Capture the cell that displays the provided text and extract its (X, Y) central coordinate. 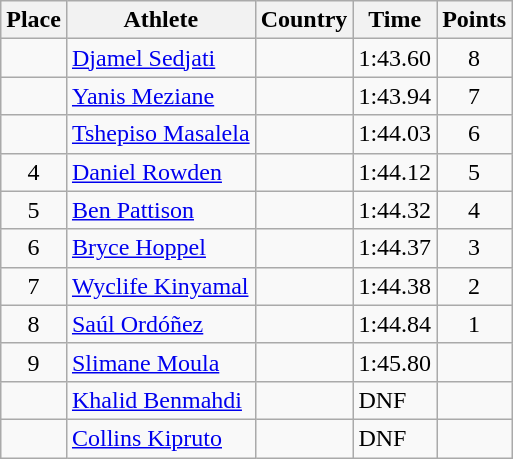
1:45.80 (395, 362)
Time (395, 20)
Khalid Benmahdi (160, 400)
Saúl Ordóñez (160, 324)
Slimane Moula (160, 362)
Bryce Hoppel (160, 248)
1:43.94 (395, 96)
Ben Pattison (160, 210)
Athlete (160, 20)
1:44.32 (395, 210)
1 (474, 324)
9 (34, 362)
2 (474, 286)
1:44.03 (395, 134)
Daniel Rowden (160, 172)
1:44.12 (395, 172)
Points (474, 20)
Place (34, 20)
Collins Kipruto (160, 438)
Wyclife Kinyamal (160, 286)
1:44.84 (395, 324)
Djamel Sedjati (160, 58)
Yanis Meziane (160, 96)
3 (474, 248)
1:44.37 (395, 248)
Tshepiso Masalela (160, 134)
1:43.60 (395, 58)
Country (304, 20)
1:44.38 (395, 286)
